Scan for the cell matching the given text and deliver its (X, Y) coordinate at center. 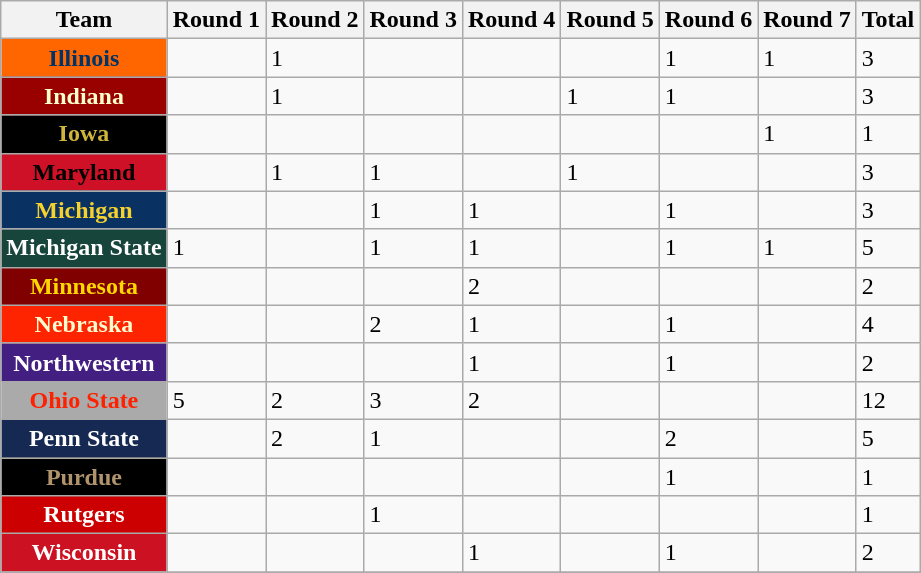
Iowa (84, 134)
Round 3 (413, 20)
Penn State (84, 438)
Total (888, 20)
Illinois (84, 58)
Round 4 (511, 20)
Michigan (84, 210)
Michigan State (84, 248)
Round 2 (315, 20)
Minnesota (84, 286)
Team (84, 20)
Ohio State (84, 400)
Maryland (84, 172)
Round 5 (610, 20)
Round 7 (807, 20)
Round 1 (216, 20)
Rutgers (84, 515)
4 (888, 324)
Nebraska (84, 324)
Northwestern (84, 362)
12 (888, 400)
Round 6 (708, 20)
Wisconsin (84, 553)
Indiana (84, 96)
Purdue (84, 477)
